Return (x, y) of the center of cell containing provided text 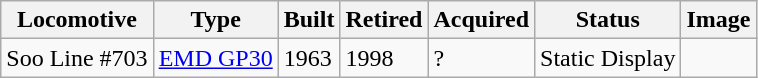
Status (608, 20)
Static Display (608, 58)
1998 (384, 58)
1963 (309, 58)
Type (216, 20)
Soo Line #703 (77, 58)
Acquired (482, 20)
Locomotive (77, 20)
Retired (384, 20)
Image (718, 20)
EMD GP30 (216, 58)
Built (309, 20)
? (482, 58)
